For the text-containing cell, return its midpoint in (X, Y) coordinate format. 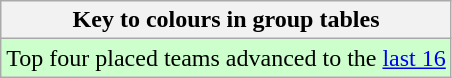
Top four placed teams advanced to the last 16 (226, 58)
Key to colours in group tables (226, 20)
